Identify which cell holds the provided text, then report its [x, y] central coordinate. 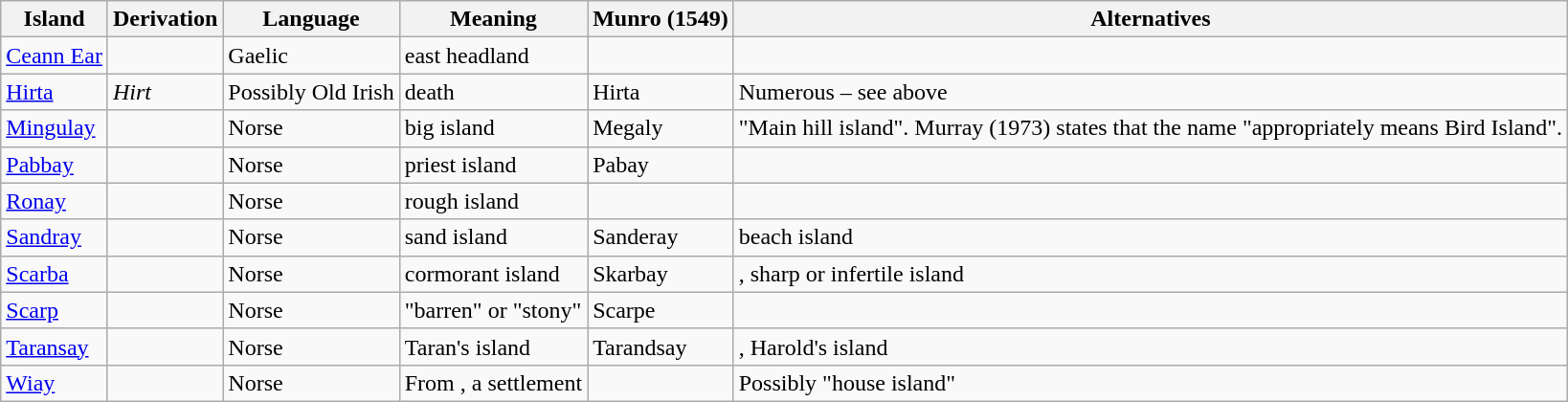
Scarpe [661, 310]
"Main hill island". Murray (1973) states that the name "appropriately means Bird Island". [1151, 128]
priest island [493, 165]
Wiay [55, 383]
, sharp or infertile island [1151, 274]
Possibly Old Irish [311, 92]
Numerous – see above [1151, 92]
big island [493, 128]
Hirt [165, 92]
Ronay [55, 201]
Tarandsay [661, 346]
, Harold's island [1151, 346]
Pabbay [55, 165]
Gaelic [311, 56]
east headland [493, 56]
Scarp [55, 310]
cormorant island [493, 274]
Possibly "house island" [1151, 383]
"barren" or "stony" [493, 310]
Munro (1549) [661, 19]
Sandray [55, 237]
beach island [1151, 237]
Skarbay [661, 274]
Scarba [55, 274]
Alternatives [1151, 19]
Meaning [493, 19]
rough island [493, 201]
Taransay [55, 346]
Sanderay [661, 237]
Derivation [165, 19]
Ceann Ear [55, 56]
From , a settlement [493, 383]
Pabay [661, 165]
Island [55, 19]
Taran's island [493, 346]
death [493, 92]
Megaly [661, 128]
Mingulay [55, 128]
sand island [493, 237]
Language [311, 19]
